Find where the given text appears and provide that cell's center as [x, y] coordinate. 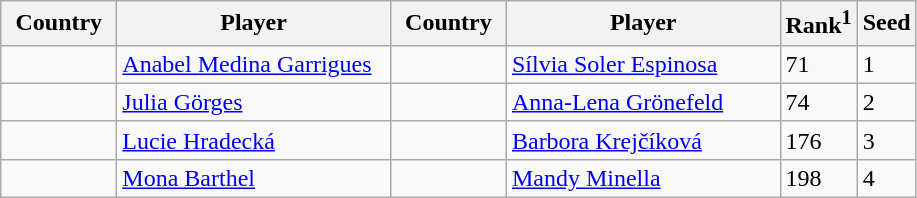
Sílvia Soler Espinosa [643, 64]
Lucie Hradecká [254, 140]
Mandy Minella [643, 178]
71 [818, 64]
Julia Görges [254, 102]
198 [818, 178]
4 [886, 178]
2 [886, 102]
Anabel Medina Garrigues [254, 64]
1 [886, 64]
Mona Barthel [254, 178]
Seed [886, 24]
Barbora Krejčíková [643, 140]
176 [818, 140]
3 [886, 140]
74 [818, 102]
Anna-Lena Grönefeld [643, 102]
Rank1 [818, 24]
